Return (x, y) of the center of cell containing provided text 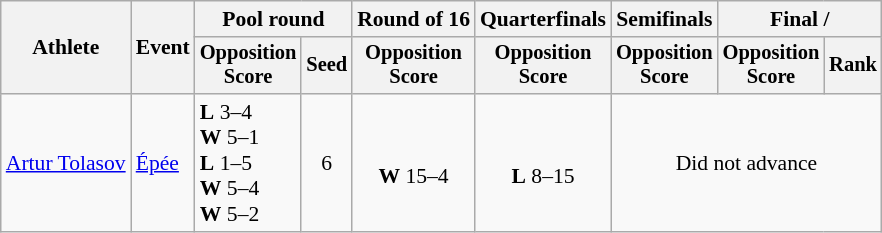
Artur Tolasov (66, 163)
Seed (326, 66)
Quarterfinals (543, 19)
Athlete (66, 48)
Final / (800, 19)
Pool round (274, 19)
6 (326, 163)
W 15–4 (414, 163)
Event (163, 48)
L 3–4 W 5–1 L 1–5 W 5–4 W 5–2 (248, 163)
Did not advance (746, 163)
Rank (853, 66)
L 8–15 (543, 163)
Épée (163, 163)
Semifinals (664, 19)
Round of 16 (414, 19)
